Search for the cell housing the specified text and yield its (x, y) center coordinate. 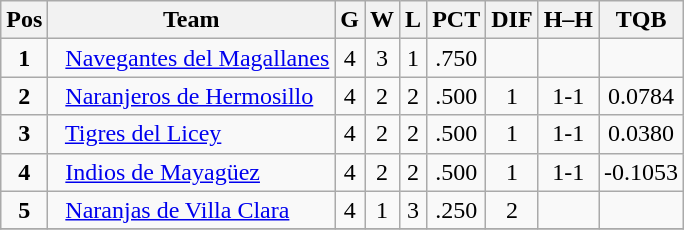
0.0784 (642, 96)
Tigres del Licey (192, 134)
0.0380 (642, 134)
Indios de Mayagüez (192, 172)
Naranjeros de Hermosillo (192, 96)
G (350, 20)
TQB (642, 20)
PCT (456, 20)
5 (24, 210)
Navegantes del Magallanes (192, 58)
DIF (512, 20)
.750 (456, 58)
H–H (568, 20)
L (414, 20)
W (382, 20)
Pos (24, 20)
Team (192, 20)
.250 (456, 210)
-0.1053 (642, 172)
Naranjas de Villa Clara (192, 210)
